Extract the (X, Y) coordinate from the center of the cell holding the provided text.  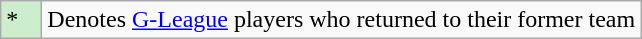
Denotes G-League players who returned to their former team (342, 20)
* (22, 20)
